Provide the [X, Y] coordinate of the cell's center where the given text is located.  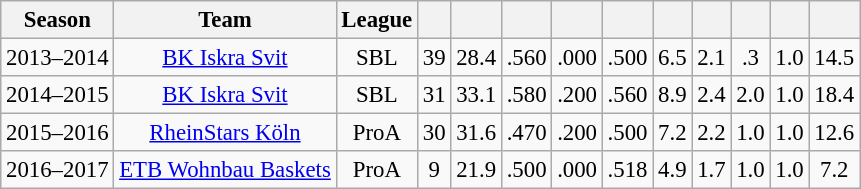
39 [434, 58]
2.2 [712, 133]
9 [434, 170]
30 [434, 133]
2.0 [750, 95]
2013–2014 [58, 58]
League [376, 20]
21.9 [476, 170]
RheinStars Köln [225, 133]
31 [434, 95]
2016–2017 [58, 170]
8.9 [672, 95]
4.9 [672, 170]
.3 [750, 58]
Team [225, 20]
31.6 [476, 133]
6.5 [672, 58]
ETB Wohnbau Baskets [225, 170]
2015–2016 [58, 133]
.470 [526, 133]
18.4 [834, 95]
1.7 [712, 170]
14.5 [834, 58]
28.4 [476, 58]
33.1 [476, 95]
12.6 [834, 133]
2014–2015 [58, 95]
2.1 [712, 58]
2.4 [712, 95]
Season [58, 20]
.518 [627, 170]
.580 [526, 95]
